Capture the cell that displays the provided text and extract its (X, Y) central coordinate. 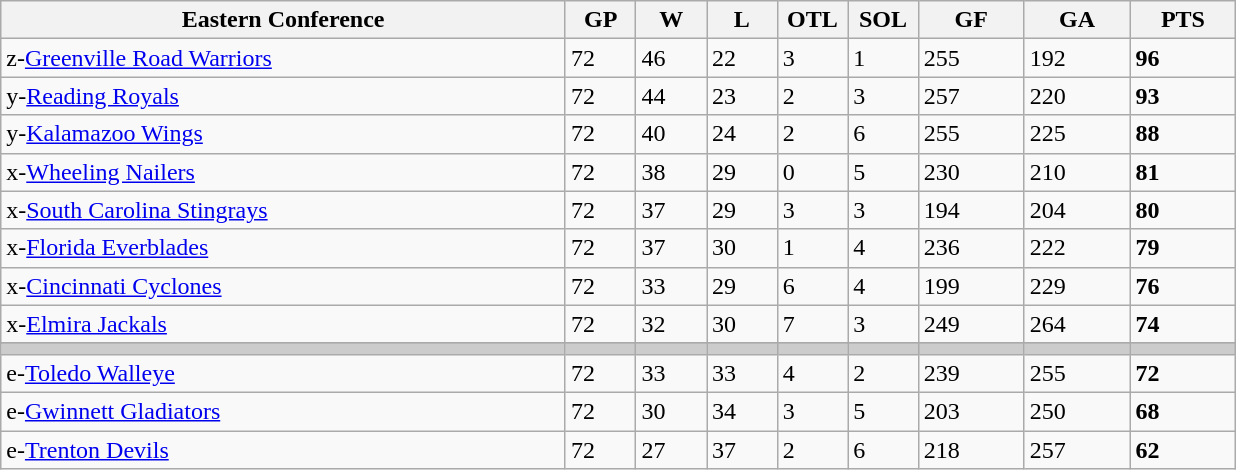
218 (971, 449)
40 (672, 134)
W (672, 20)
e-Trenton Devils (284, 449)
Eastern Conference (284, 20)
e-Gwinnett Gladiators (284, 411)
24 (742, 134)
7 (812, 324)
x-Cincinnati Cyclones (284, 286)
230 (971, 172)
88 (1183, 134)
22 (742, 58)
222 (1077, 248)
68 (1183, 411)
34 (742, 411)
x-Elmira Jackals (284, 324)
SOL (884, 20)
210 (1077, 172)
62 (1183, 449)
96 (1183, 58)
80 (1183, 210)
e-Toledo Walleye (284, 373)
249 (971, 324)
93 (1183, 96)
x-Wheeling Nailers (284, 172)
81 (1183, 172)
y-Kalamazoo Wings (284, 134)
OTL (812, 20)
x-Florida Everblades (284, 248)
44 (672, 96)
225 (1077, 134)
194 (971, 210)
38 (672, 172)
199 (971, 286)
GP (600, 20)
229 (1077, 286)
203 (971, 411)
79 (1183, 248)
74 (1183, 324)
x-South Carolina Stingrays (284, 210)
27 (672, 449)
0 (812, 172)
264 (1077, 324)
250 (1077, 411)
PTS (1183, 20)
204 (1077, 210)
L (742, 20)
76 (1183, 286)
239 (971, 373)
23 (742, 96)
z-Greenville Road Warriors (284, 58)
192 (1077, 58)
46 (672, 58)
236 (971, 248)
y-Reading Royals (284, 96)
GA (1077, 20)
220 (1077, 96)
GF (971, 20)
32 (672, 324)
